For the text-containing cell, return its midpoint in (X, Y) coordinate format. 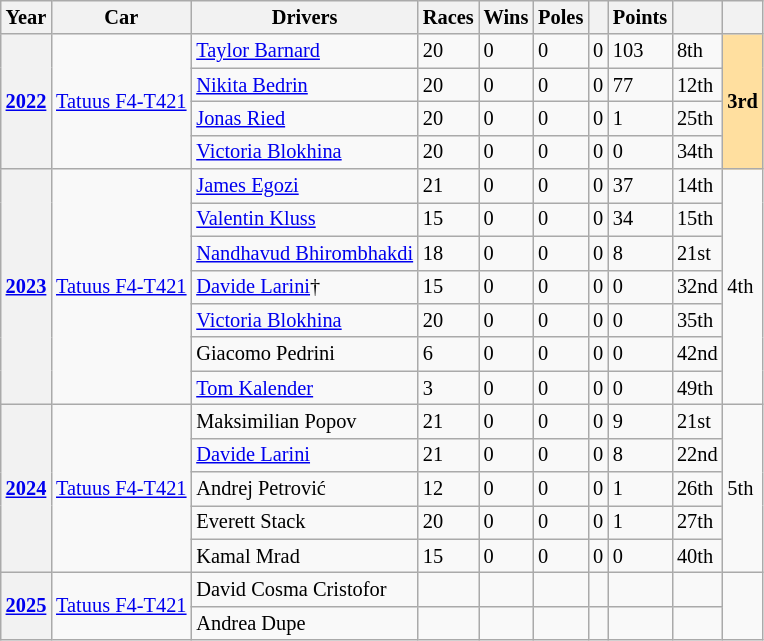
2024 (26, 488)
22nd (697, 455)
34 (640, 219)
Kamal Mrad (304, 556)
James Egozi (304, 186)
34th (697, 152)
42nd (697, 354)
Jonas Ried (304, 118)
Andrej Petrović (304, 489)
Tom Kalender (304, 388)
25th (697, 118)
Maksimilian Popov (304, 421)
2025 (26, 606)
12th (697, 85)
37 (640, 186)
Everett Stack (304, 522)
27th (697, 522)
26th (697, 489)
2022 (26, 102)
2023 (26, 287)
Car (121, 17)
Races (448, 17)
3rd (743, 102)
David Cosma Cristofor (304, 589)
Drivers (304, 17)
49th (697, 388)
Davide Larini† (304, 287)
3 (448, 388)
40th (697, 556)
Nandhavud Bhirombhakdi (304, 253)
15th (697, 219)
Year (26, 17)
35th (697, 320)
Taylor Barnard (304, 51)
18 (448, 253)
Poles (560, 17)
Wins (506, 17)
Nikita Bedrin (304, 85)
14th (697, 186)
77 (640, 85)
8th (697, 51)
9 (640, 421)
Giacomo Pedrini (304, 354)
4th (743, 287)
5th (743, 488)
Andrea Dupe (304, 623)
32nd (697, 287)
12 (448, 489)
6 (448, 354)
Points (640, 17)
Valentin Kluss (304, 219)
103 (640, 51)
Davide Larini (304, 455)
